Detect which cell encompasses the target text, then output its [x, y] center coordinate. 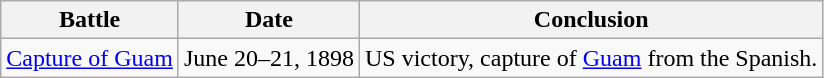
Date [268, 20]
June 20–21, 1898 [268, 58]
Capture of Guam [90, 58]
Conclusion [590, 20]
US victory, capture of Guam from the Spanish. [590, 58]
Battle [90, 20]
